Locate the cell with the specified text and output its [X, Y] center coordinate. 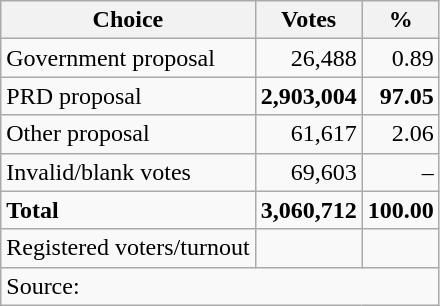
2,903,004 [308, 96]
26,488 [308, 58]
100.00 [400, 210]
% [400, 20]
– [400, 172]
69,603 [308, 172]
Registered voters/turnout [128, 248]
Government proposal [128, 58]
61,617 [308, 134]
Source: [220, 286]
Invalid/blank votes [128, 172]
0.89 [400, 58]
2.06 [400, 134]
97.05 [400, 96]
3,060,712 [308, 210]
Votes [308, 20]
PRD proposal [128, 96]
Total [128, 210]
Choice [128, 20]
Other proposal [128, 134]
